Find where the given text appears and provide that cell's center as [X, Y] coordinate. 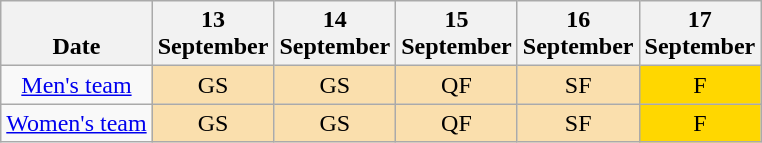
Women's team [76, 123]
Date [76, 34]
14September [335, 34]
16September [578, 34]
17September [700, 34]
15September [457, 34]
Men's team [76, 85]
13September [213, 34]
